For the text-containing cell, return its midpoint in [x, y] coordinate format. 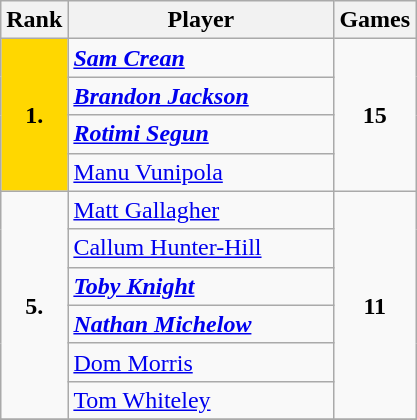
15 [375, 115]
Rank [34, 20]
Toby Knight [201, 286]
1. [34, 115]
Tom Whiteley [201, 400]
Brandon Jackson [201, 96]
Dom Morris [201, 362]
Rotimi Segun [201, 134]
Player [201, 20]
5. [34, 305]
Callum Hunter-Hill [201, 248]
Games [375, 20]
Matt Gallagher [201, 210]
Nathan Michelow [201, 324]
11 [375, 305]
Sam Crean [201, 58]
Manu Vunipola [201, 172]
